Pinpoint the cell where the given text exists, returning its [x, y] midpoint coordinate. 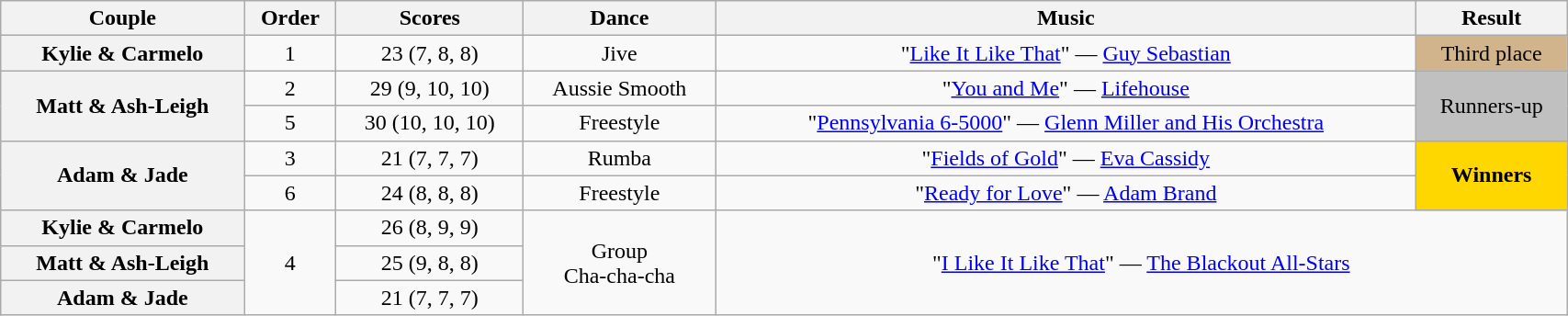
Music [1066, 18]
"Like It Like That" — Guy Sebastian [1066, 53]
6 [290, 193]
23 (7, 8, 8) [430, 53]
Rumba [619, 158]
26 (8, 9, 9) [430, 228]
Aussie Smooth [619, 88]
Dance [619, 18]
1 [290, 53]
Runners-up [1492, 106]
Order [290, 18]
Third place [1492, 53]
5 [290, 123]
Winners [1492, 175]
Jive [619, 53]
3 [290, 158]
"You and Me" — Lifehouse [1066, 88]
29 (9, 10, 10) [430, 88]
"Fields of Gold" — Eva Cassidy [1066, 158]
"Ready for Love" — Adam Brand [1066, 193]
4 [290, 263]
"Pennsylvania 6-5000" — Glenn Miller and His Orchestra [1066, 123]
30 (10, 10, 10) [430, 123]
Couple [123, 18]
24 (8, 8, 8) [430, 193]
GroupCha-cha-cha [619, 263]
Scores [430, 18]
Result [1492, 18]
25 (9, 8, 8) [430, 263]
"I Like It Like That" — The Blackout All-Stars [1141, 263]
2 [290, 88]
